For the text-containing cell, return its midpoint in (X, Y) coordinate format. 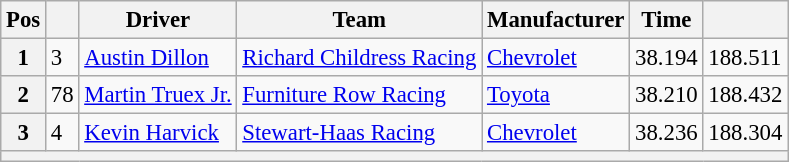
Martin Truex Jr. (158, 95)
Austin Dillon (158, 58)
Furniture Row Racing (360, 95)
4 (62, 133)
78 (62, 95)
1 (24, 58)
Driver (158, 20)
Stewart-Haas Racing (360, 133)
Time (666, 20)
Kevin Harvick (158, 133)
Team (360, 20)
38.236 (666, 133)
188.511 (746, 58)
Toyota (556, 95)
2 (24, 95)
Manufacturer (556, 20)
38.210 (666, 95)
188.304 (746, 133)
Pos (24, 20)
Richard Childress Racing (360, 58)
188.432 (746, 95)
38.194 (666, 58)
